Locate the cell with the specified text and output its [X, Y] center coordinate. 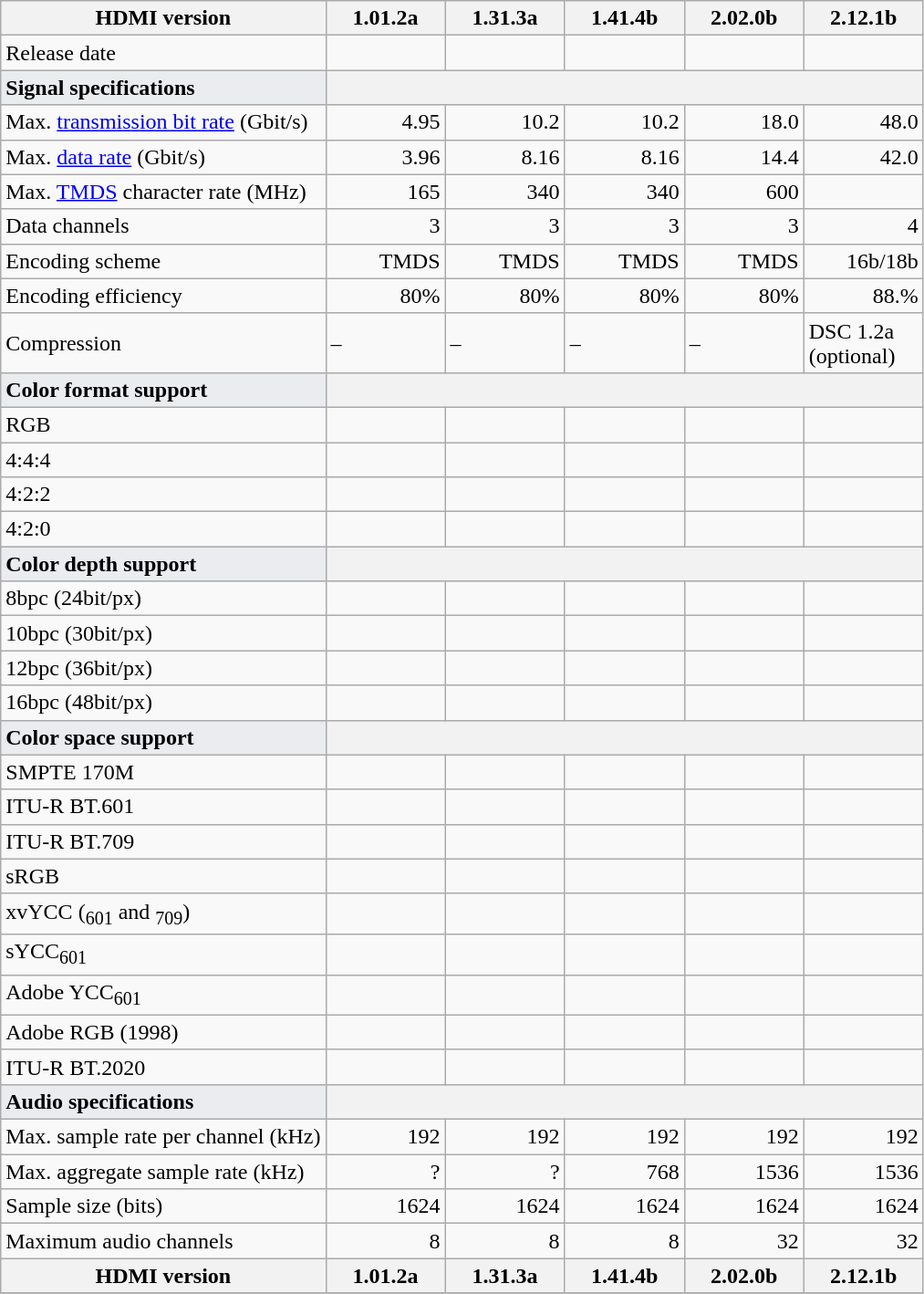
8bpc (24bit/px) [163, 599]
Color depth support [163, 564]
ITU-R BT.601 [163, 807]
12bpc (36bit/px) [163, 668]
DSC 1.2a(optional) [863, 343]
14.4 [744, 157]
xvYCC (601 and 709) [163, 913]
165 [385, 192]
48.0 [863, 122]
Data channels [163, 226]
Encoding efficiency [163, 296]
3.96 [385, 157]
Compression [163, 343]
42.0 [863, 157]
Max. transmission bit rate (Gbit/s) [163, 122]
Audio specifications [163, 1101]
600 [744, 192]
768 [624, 1172]
4.95 [385, 122]
Adobe YCC601 [163, 995]
Signal specifications [163, 88]
4:2:2 [163, 495]
Color space support [163, 737]
Max. aggregate sample rate (kHz) [163, 1172]
88.% [863, 296]
4 [863, 226]
16bpc (48bit/px) [163, 703]
Max. TMDS character rate (MHz) [163, 192]
Color format support [163, 390]
sRGB [163, 876]
4:2:0 [163, 529]
Adobe RGB (1998) [163, 1032]
Max. sample rate per channel (kHz) [163, 1137]
Maximum audio channels [163, 1241]
18.0 [744, 122]
Max. data rate (Gbit/s) [163, 157]
ITU-R BT.2020 [163, 1067]
Sample size (bits) [163, 1206]
sYCC601 [163, 955]
Encoding scheme [163, 261]
Release date [163, 53]
SMPTE 170M [163, 772]
16b/18b [863, 261]
4:4:4 [163, 459]
ITU-R BT.709 [163, 841]
RGB [163, 424]
10bpc (30bit/px) [163, 633]
